Extract the [X, Y] coordinate from the center of the cell holding the provided text.  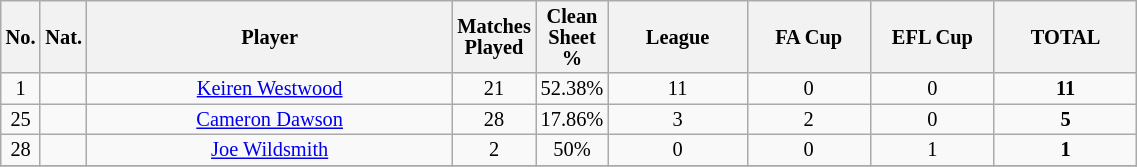
Cameron Dawson [270, 120]
FA Cup [808, 36]
No. [21, 36]
52.38% [572, 88]
5 [1065, 120]
Joe Wildsmith [270, 150]
TOTAL [1065, 36]
Player [270, 36]
League [678, 36]
Keiren Westwood [270, 88]
Nat. [63, 36]
3 [678, 120]
EFL Cup [932, 36]
21 [494, 88]
Clean Sheet % [572, 36]
17.86% [572, 120]
25 [21, 120]
50% [572, 150]
Matches Played [494, 36]
